Return [x, y] of the center of cell containing provided text 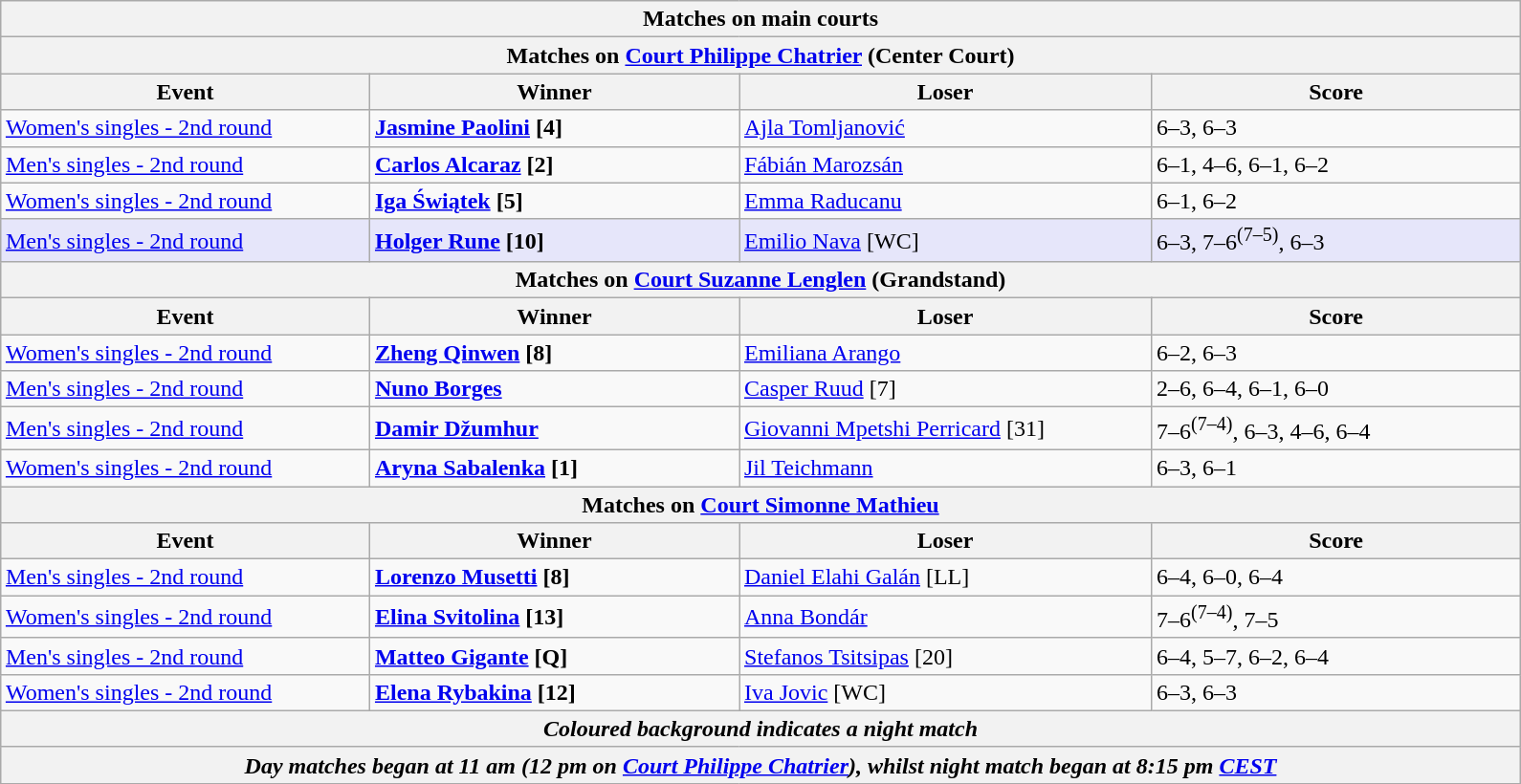
Nuno Borges [554, 389]
Emiliana Arango [945, 353]
6–4, 6–0, 6–4 [1336, 577]
Damir Džumhur [554, 428]
Iva Jovic [WC] [945, 692]
6–3, 7–6(7–5), 6–3 [1336, 241]
Elena Rybakina [12] [554, 692]
Zheng Qinwen [8] [554, 353]
Holger Rune [10] [554, 241]
Casper Ruud [7] [945, 389]
Matches on Court Suzanne Lenglen (Grandstand) [760, 280]
2–6, 6–4, 6–1, 6–0 [1336, 389]
6–2, 6–3 [1336, 353]
Emma Raducanu [945, 201]
Carlos Alcaraz [2] [554, 164]
Jasmine Paolini [4] [554, 128]
Day matches began at 11 am (12 pm on Court Philippe Chatrier), whilst night match began at 8:15 pm CEST [760, 765]
Matteo Gigante [Q] [554, 656]
Anna Bondár [945, 618]
Coloured background indicates a night match [760, 729]
Matches on main courts [760, 19]
Iga Świątek [5] [554, 201]
Lorenzo Musetti [8] [554, 577]
7–6(7–4), 6–3, 4–6, 6–4 [1336, 428]
6–1, 4–6, 6–1, 6–2 [1336, 164]
Giovanni Mpetshi Perricard [31] [945, 428]
Aryna Sabalenka [1] [554, 468]
Matches on Court Philippe Chatrier (Center Court) [760, 55]
7–6(7–4), 7–5 [1336, 618]
6–4, 5–7, 6–2, 6–4 [1336, 656]
Elina Svitolina [13] [554, 618]
Daniel Elahi Galán [LL] [945, 577]
6–1, 6–2 [1336, 201]
Ajla Tomljanović [945, 128]
Emilio Nava [WC] [945, 241]
Jil Teichmann [945, 468]
Matches on Court Simonne Mathieu [760, 505]
Stefanos Tsitsipas [20] [945, 656]
Fábián Marozsán [945, 164]
6–3, 6–1 [1336, 468]
